Find where the given text appears and provide that cell's center as (X, Y) coordinate. 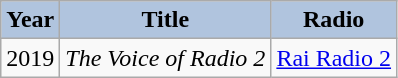
Year (30, 20)
Title (166, 20)
2019 (30, 58)
Radio (334, 20)
The Voice of Radio 2 (166, 58)
Rai Radio 2 (334, 58)
